Provide the [x, y] coordinate of the cell's center where the given text is located.  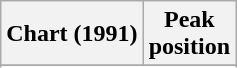
Chart (1991) [72, 34]
Peakposition [189, 34]
